Pinpoint the cell where the given text exists, returning its (X, Y) midpoint coordinate. 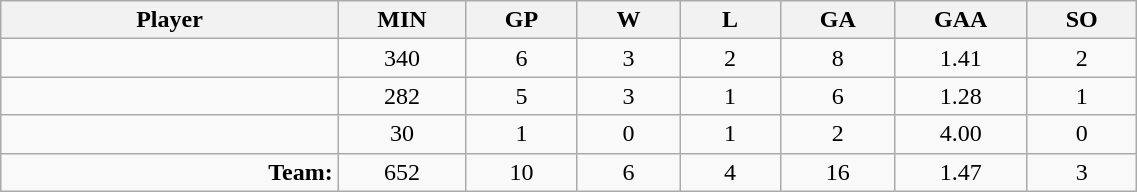
30 (402, 134)
4.00 (961, 134)
10 (522, 172)
GA (838, 20)
4 (730, 172)
1.28 (961, 96)
Team: (170, 172)
340 (402, 58)
SO (1081, 20)
L (730, 20)
1.41 (961, 58)
652 (402, 172)
Player (170, 20)
5 (522, 96)
1.47 (961, 172)
MIN (402, 20)
W (628, 20)
GAA (961, 20)
16 (838, 172)
8 (838, 58)
282 (402, 96)
GP (522, 20)
